Detect which cell encompasses the target text, then output its [x, y] center coordinate. 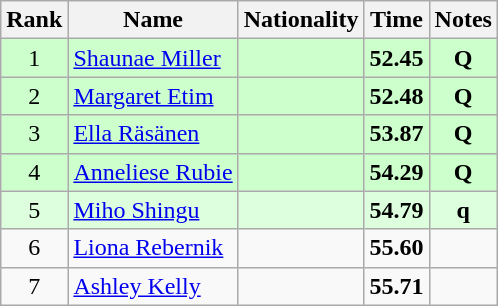
Anneliese Rubie [153, 172]
Ella Räsänen [153, 134]
Rank [34, 20]
2 [34, 96]
55.71 [396, 286]
Margaret Etim [153, 96]
52.48 [396, 96]
Shaunae Miller [153, 58]
53.87 [396, 134]
6 [34, 248]
55.60 [396, 248]
Name [153, 20]
3 [34, 134]
54.79 [396, 210]
q [463, 210]
4 [34, 172]
Time [396, 20]
Liona Rebernik [153, 248]
52.45 [396, 58]
Nationality [301, 20]
54.29 [396, 172]
1 [34, 58]
Notes [463, 20]
Ashley Kelly [153, 286]
5 [34, 210]
Miho Shingu [153, 210]
7 [34, 286]
